Capture the cell that displays the provided text and extract its (x, y) central coordinate. 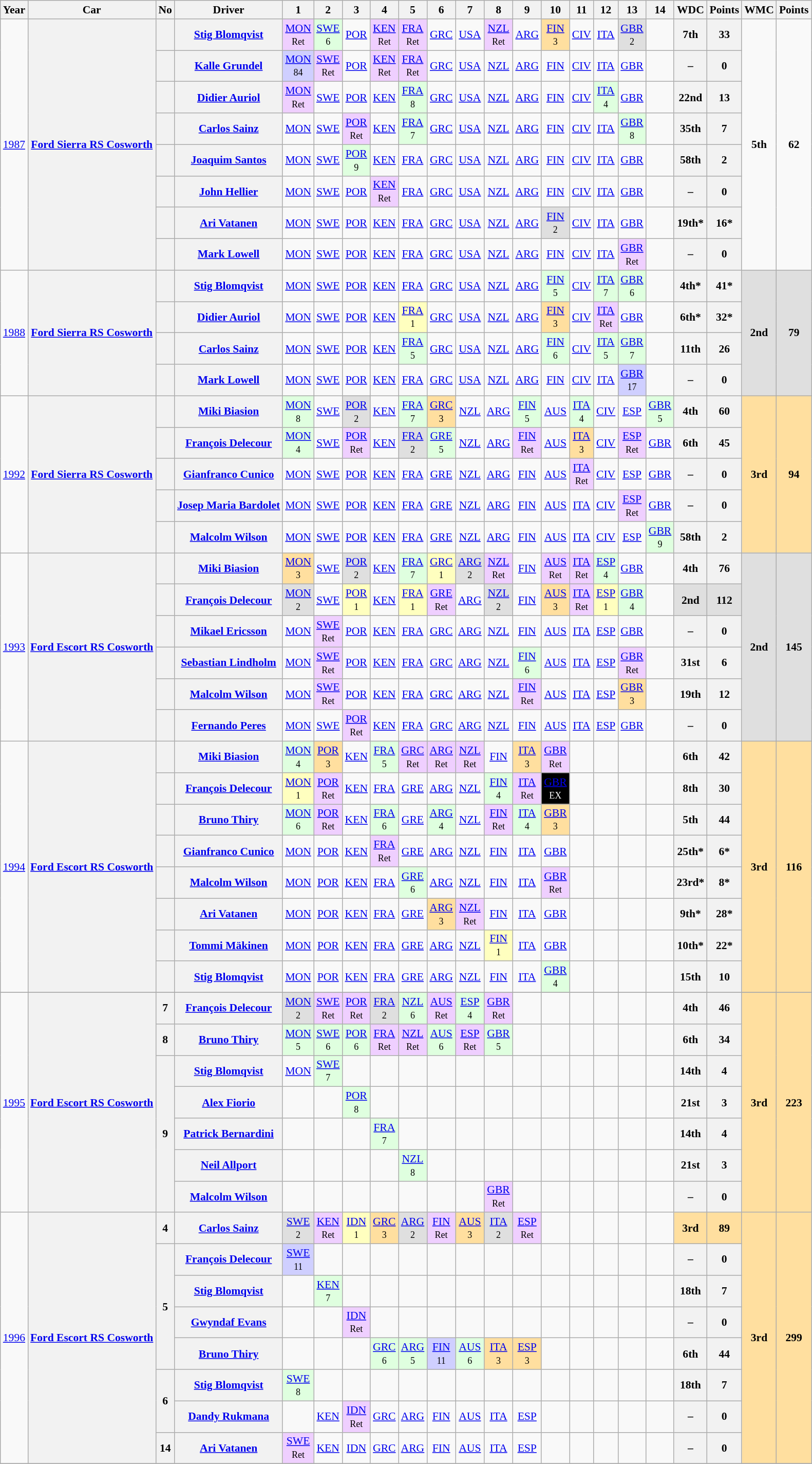
Alex Fiorio (229, 1103)
79 (794, 333)
NZL8 (413, 1165)
SWE7 (328, 1071)
Sebastian Lindholm (229, 663)
145 (794, 647)
112 (724, 600)
11 (581, 10)
GRE5 (441, 443)
32* (724, 318)
MON3 (298, 568)
Driver (229, 10)
1993 (14, 647)
ARG5 (413, 1354)
1995 (14, 1103)
34 (724, 1040)
FRA6 (384, 820)
41* (724, 286)
8* (724, 883)
28* (724, 914)
223 (794, 1103)
Year (14, 10)
22* (724, 946)
Josep Maria Bardolet (229, 506)
WDC (690, 10)
GBR8 (632, 128)
45 (724, 443)
NZL2 (499, 600)
1987 (14, 145)
23rd* (690, 883)
MON84 (298, 66)
60 (724, 411)
NZL6 (413, 1008)
62 (794, 145)
GBREX (556, 788)
ARG4 (441, 820)
10th* (690, 946)
SWE2 (298, 1228)
GRC1 (441, 568)
ITA5 (606, 348)
POR8 (356, 1103)
POR6 (356, 1040)
1 (298, 10)
33 (724, 35)
19th (690, 694)
Kalle Grundel (229, 66)
Gwyndaf Evans (229, 1323)
46 (724, 1008)
MON5 (298, 1040)
GBR9 (660, 538)
116 (794, 867)
1988 (14, 333)
1992 (14, 474)
GRE6 (413, 883)
25th* (690, 851)
11th (690, 348)
FIN11 (441, 1354)
9th* (690, 914)
299 (794, 1338)
1994 (14, 867)
Joaquim Santos (229, 160)
GRC6 (384, 1354)
John Hellier (229, 191)
IDN1 (356, 1228)
Dandy Rukmana (229, 1416)
ARG3 (441, 914)
31st (690, 663)
22nd (690, 98)
ITA2 (499, 1228)
8th (690, 788)
No (165, 10)
Car (91, 10)
POR1 (356, 600)
FIN2 (556, 223)
1996 (14, 1338)
Patrick Bernardini (229, 1134)
26 (724, 348)
4th* (690, 286)
FRA8 (413, 98)
GRCRet (413, 757)
94 (794, 474)
35th (690, 128)
Fernando Peres (229, 726)
POR9 (356, 160)
GBR17 (632, 380)
GBR2 (632, 35)
MON8 (298, 411)
Mikael Ericsson (229, 631)
SWE11 (298, 1260)
42 (724, 757)
GBR7 (632, 348)
16* (724, 223)
15th (690, 977)
6th* (690, 318)
76 (724, 568)
ITA7 (606, 286)
Tommi Mäkinen (229, 946)
19th* (690, 223)
KEN7 (328, 1291)
MON1 (298, 788)
WMC (759, 10)
89 (724, 1228)
ESP3 (527, 1354)
6* (724, 851)
FIN4 (499, 788)
IDN (356, 1448)
7th (690, 35)
ARGRet (441, 757)
30 (724, 788)
FIN1 (499, 946)
ESP1 (606, 600)
GRERet (441, 600)
GBR6 (632, 286)
POR3 (328, 757)
Neil Allport (229, 1165)
MON6 (298, 820)
SWE8 (298, 1385)
